Scan for the cell matching the given text and deliver its (X, Y) coordinate at center. 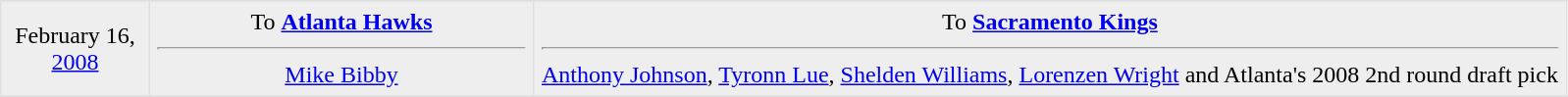
To Atlanta Hawks Mike Bibby (341, 49)
To Sacramento Kings Anthony Johnson, Tyronn Lue, Shelden Williams, Lorenzen Wright and Atlanta's 2008 2nd round draft pick (1050, 49)
February 16, 2008 (76, 49)
